Search for the cell housing the specified text and yield its (X, Y) center coordinate. 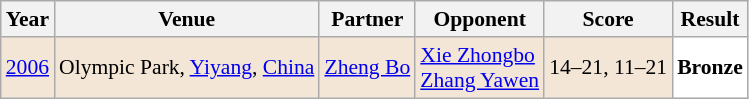
Venue (186, 19)
Score (608, 19)
Xie Zhongbo Zhang Yawen (480, 68)
Opponent (480, 19)
Bronze (710, 68)
Year (28, 19)
14–21, 11–21 (608, 68)
Result (710, 19)
2006 (28, 68)
Olympic Park, Yiyang, China (186, 68)
Partner (367, 19)
Zheng Bo (367, 68)
